Scan for the cell matching the given text and deliver its (x, y) coordinate at center. 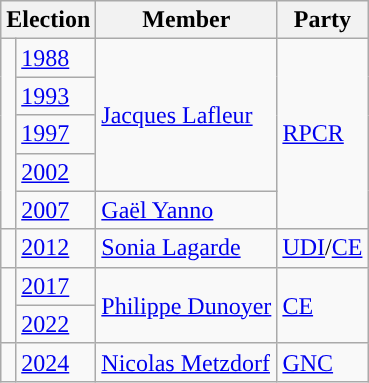
UDI/CE (322, 248)
RPCR (322, 134)
2024 (56, 362)
GNC (322, 362)
1997 (56, 134)
2002 (56, 172)
Election (48, 20)
2007 (56, 210)
2012 (56, 248)
2022 (56, 324)
Gaël Yanno (186, 210)
1993 (56, 96)
1988 (56, 58)
Jacques Lafleur (186, 115)
Nicolas Metzdorf (186, 362)
Party (322, 20)
2017 (56, 286)
Philippe Dunoyer (186, 305)
CE (322, 305)
Member (186, 20)
Sonia Lagarde (186, 248)
